Determine the (X, Y) coordinate at the center of the cell enclosing the given text.  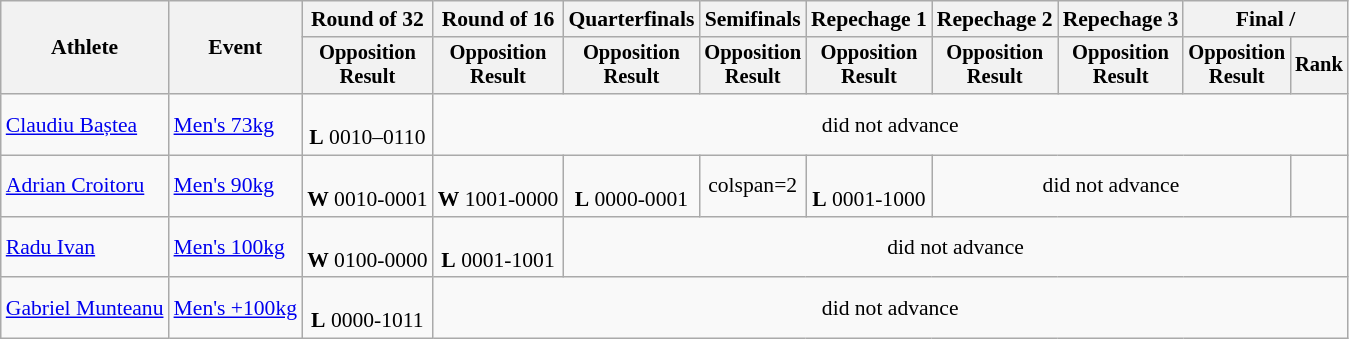
Quarterfinals (631, 19)
Rank (1319, 66)
colspan=2 (752, 186)
Semifinals (752, 19)
L 0000-1011 (368, 308)
Claudiu Baștea (85, 124)
Men's 73kg (236, 124)
Repechage 2 (995, 19)
W 1001-0000 (498, 186)
Men's +100kg (236, 308)
Men's 90kg (236, 186)
L 0010–0110 (368, 124)
Adrian Croitoru (85, 186)
L 0001-1001 (498, 248)
Gabriel Munteanu (85, 308)
Round of 32 (368, 19)
L 0001-1000 (869, 186)
Repechage 1 (869, 19)
W 0010-0001 (368, 186)
Repechage 3 (1121, 19)
Radu Ivan (85, 248)
W 0100-0000 (368, 248)
Athlete (85, 48)
Final / (1265, 19)
Men's 100kg (236, 248)
Round of 16 (498, 19)
Event (236, 48)
L 0000-0001 (631, 186)
